Return (X, Y) of the center of cell containing provided text 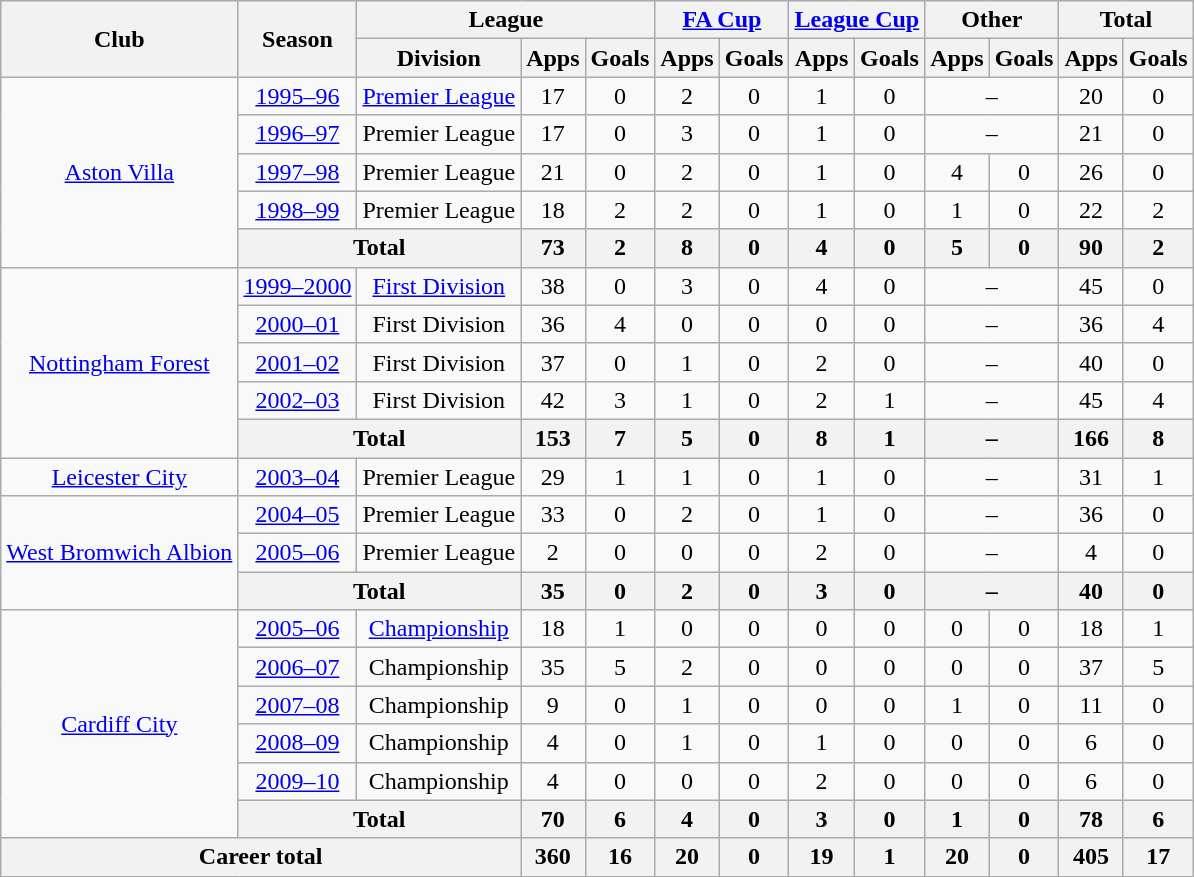
78 (1091, 819)
2007–08 (298, 705)
26 (1091, 172)
2004–05 (298, 515)
Other (992, 20)
166 (1091, 438)
405 (1091, 857)
1997–98 (298, 172)
Career total (261, 857)
2003–04 (298, 477)
League Cup (857, 20)
29 (553, 477)
2008–09 (298, 743)
70 (553, 819)
153 (553, 438)
FA Cup (722, 20)
Aston Villa (120, 172)
22 (1091, 210)
2002–03 (298, 400)
Leicester City (120, 477)
1998–99 (298, 210)
1999–2000 (298, 286)
League (506, 20)
West Bromwich Albion (120, 553)
2000–01 (298, 324)
38 (553, 286)
2001–02 (298, 362)
90 (1091, 248)
2009–10 (298, 781)
Cardiff City (120, 724)
Nottingham Forest (120, 362)
1996–97 (298, 134)
360 (553, 857)
9 (553, 705)
Season (298, 39)
2006–07 (298, 667)
73 (553, 248)
16 (620, 857)
Club (120, 39)
Division (439, 58)
42 (553, 400)
33 (553, 515)
19 (822, 857)
31 (1091, 477)
1995–96 (298, 96)
7 (620, 438)
11 (1091, 705)
